Locate the cell with the specified text and output its [x, y] center coordinate. 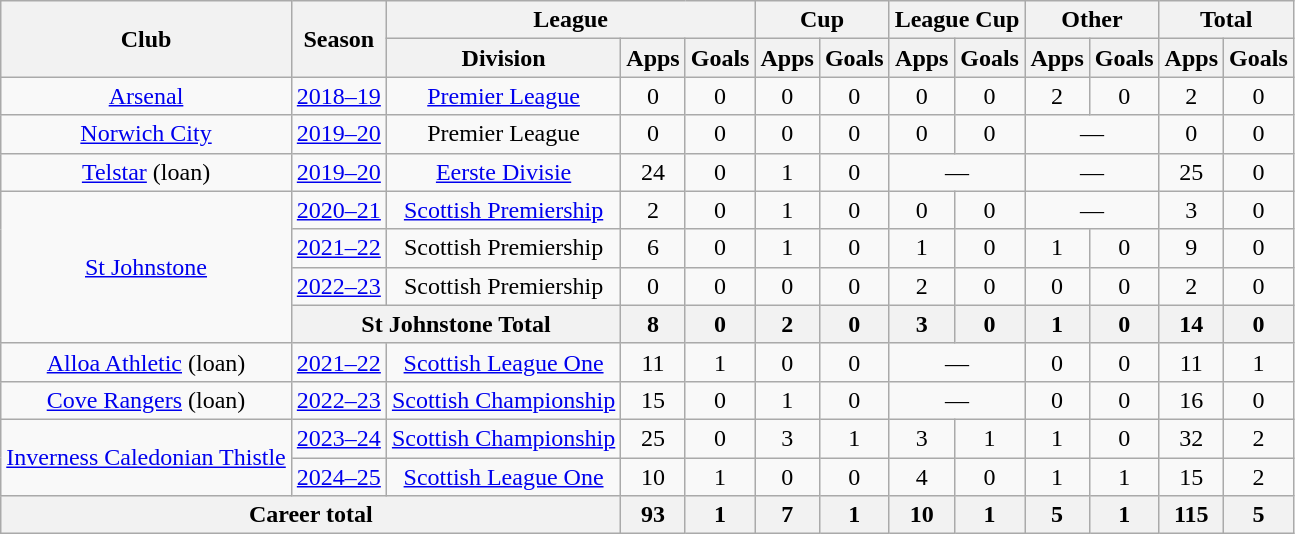
Telstar (loan) [146, 172]
2020–21 [338, 210]
2024–25 [338, 477]
St Johnstone [146, 267]
League [570, 20]
Eerste Divisie [503, 172]
16 [1191, 400]
St Johnstone Total [456, 324]
Career total [311, 515]
7 [787, 515]
4 [922, 477]
Other [1092, 20]
2018–19 [338, 96]
93 [653, 515]
14 [1191, 324]
2023–24 [338, 438]
Inverness Caledonian Thistle [146, 457]
League Cup [957, 20]
Cove Rangers (loan) [146, 400]
Division [503, 58]
Club [146, 39]
24 [653, 172]
8 [653, 324]
Alloa Athletic (loan) [146, 362]
32 [1191, 438]
9 [1191, 248]
Arsenal [146, 96]
115 [1191, 515]
6 [653, 248]
Norwich City [146, 134]
Total [1226, 20]
Cup [822, 20]
Season [338, 39]
